Find where the given text appears and provide that cell's center as (x, y) coordinate. 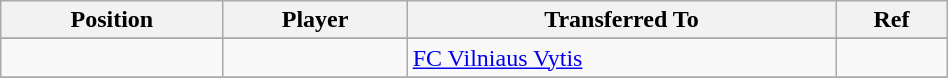
Transferred To (622, 20)
Position (112, 20)
Ref (892, 20)
FC Vilniaus Vytis (622, 58)
Player (315, 20)
